Return the [x, y] coordinate for the center point of the cell that contains the specified text.  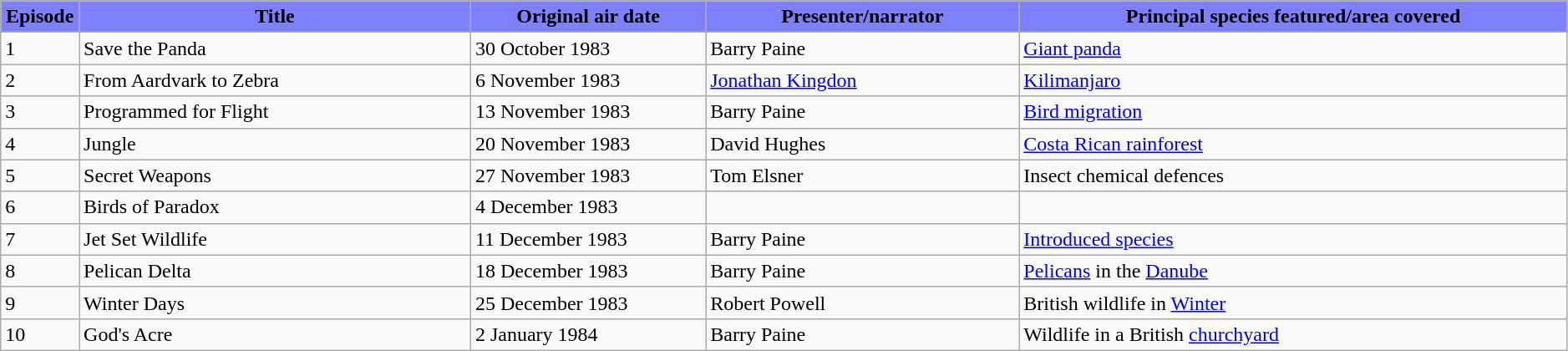
Presenter/narrator [862, 17]
Giant panda [1293, 48]
Secret Weapons [276, 175]
Winter Days [276, 303]
8 [40, 271]
British wildlife in Winter [1293, 303]
1 [40, 48]
30 October 1983 [588, 48]
4 [40, 144]
Robert Powell [862, 303]
Kilimanjaro [1293, 80]
Jet Set Wildlife [276, 239]
10 [40, 334]
Jonathan Kingdon [862, 80]
Tom Elsner [862, 175]
Programmed for Flight [276, 112]
Pelicans in the Danube [1293, 271]
18 December 1983 [588, 271]
5 [40, 175]
25 December 1983 [588, 303]
11 December 1983 [588, 239]
Bird migration [1293, 112]
Principal species featured/area covered [1293, 17]
Original air date [588, 17]
Jungle [276, 144]
3 [40, 112]
9 [40, 303]
Save the Panda [276, 48]
2 January 1984 [588, 334]
Introduced species [1293, 239]
13 November 1983 [588, 112]
Pelican Delta [276, 271]
Episode [40, 17]
David Hughes [862, 144]
Title [276, 17]
27 November 1983 [588, 175]
2 [40, 80]
Birds of Paradox [276, 207]
4 December 1983 [588, 207]
7 [40, 239]
6 November 1983 [588, 80]
From Aardvark to Zebra [276, 80]
God's Acre [276, 334]
20 November 1983 [588, 144]
Wildlife in a British churchyard [1293, 334]
Costa Rican rainforest [1293, 144]
6 [40, 207]
Insect chemical defences [1293, 175]
